Capture the cell that displays the provided text and extract its [x, y] central coordinate. 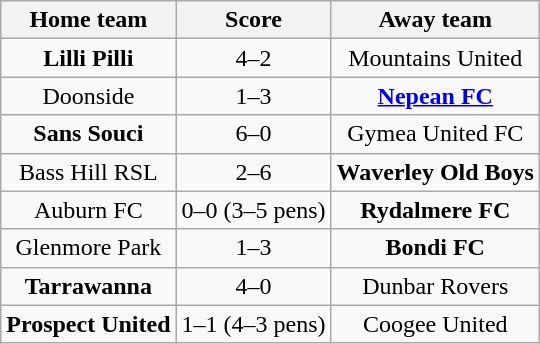
Away team [435, 20]
4–0 [254, 286]
Mountains United [435, 58]
2–6 [254, 172]
Glenmore Park [88, 248]
Tarrawanna [88, 286]
Coogee United [435, 324]
Lilli Pilli [88, 58]
Dunbar Rovers [435, 286]
Gymea United FC [435, 134]
1–1 (4–3 pens) [254, 324]
0–0 (3–5 pens) [254, 210]
Prospect United [88, 324]
Bondi FC [435, 248]
Nepean FC [435, 96]
6–0 [254, 134]
Score [254, 20]
Waverley Old Boys [435, 172]
4–2 [254, 58]
Home team [88, 20]
Doonside [88, 96]
Bass Hill RSL [88, 172]
Rydalmere FC [435, 210]
Auburn FC [88, 210]
Sans Souci [88, 134]
